Detect which cell encompasses the target text, then output its (x, y) center coordinate. 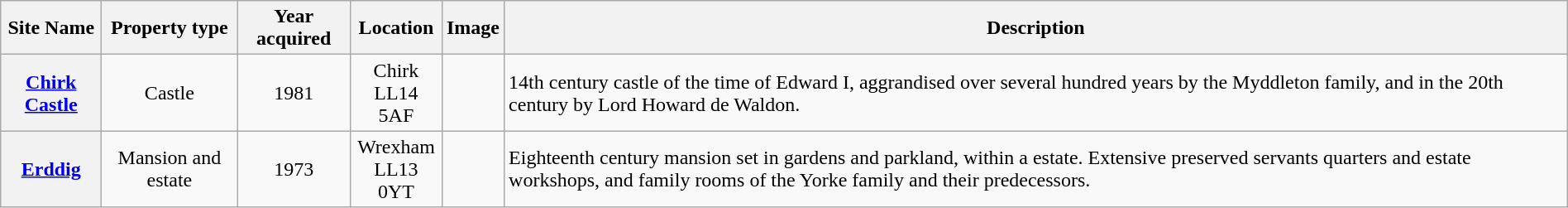
Description (1036, 28)
Property type (170, 28)
Chirk Castle (51, 93)
WrexhamLL13 0YT (395, 169)
Castle (170, 93)
Site Name (51, 28)
Location (395, 28)
Image (473, 28)
Erddig (51, 169)
1981 (294, 93)
ChirkLL14 5AF (395, 93)
1973 (294, 169)
Mansion and estate (170, 169)
Year acquired (294, 28)
